Pinpoint the cell where the given text exists, returning its (x, y) midpoint coordinate. 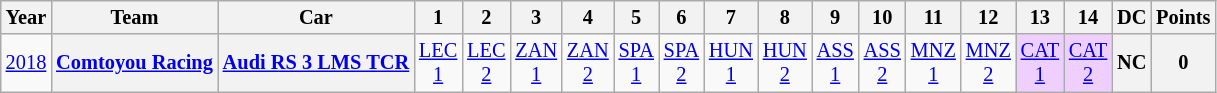
10 (882, 17)
0 (1183, 63)
SPA1 (636, 63)
ZAN1 (536, 63)
12 (988, 17)
8 (785, 17)
5 (636, 17)
13 (1040, 17)
11 (934, 17)
1 (438, 17)
LEC1 (438, 63)
Team (134, 17)
Car (316, 17)
14 (1088, 17)
2018 (26, 63)
DC (1132, 17)
Points (1183, 17)
MNZ2 (988, 63)
2 (486, 17)
HUN1 (731, 63)
CAT2 (1088, 63)
7 (731, 17)
CAT1 (1040, 63)
ASS2 (882, 63)
LEC2 (486, 63)
ZAN2 (588, 63)
4 (588, 17)
HUN2 (785, 63)
Comtoyou Racing (134, 63)
3 (536, 17)
9 (836, 17)
Audi RS 3 LMS TCR (316, 63)
Year (26, 17)
NC (1132, 63)
MNZ1 (934, 63)
SPA2 (682, 63)
6 (682, 17)
ASS1 (836, 63)
